Determine the (X, Y) coordinate at the center of the cell enclosing the given text.  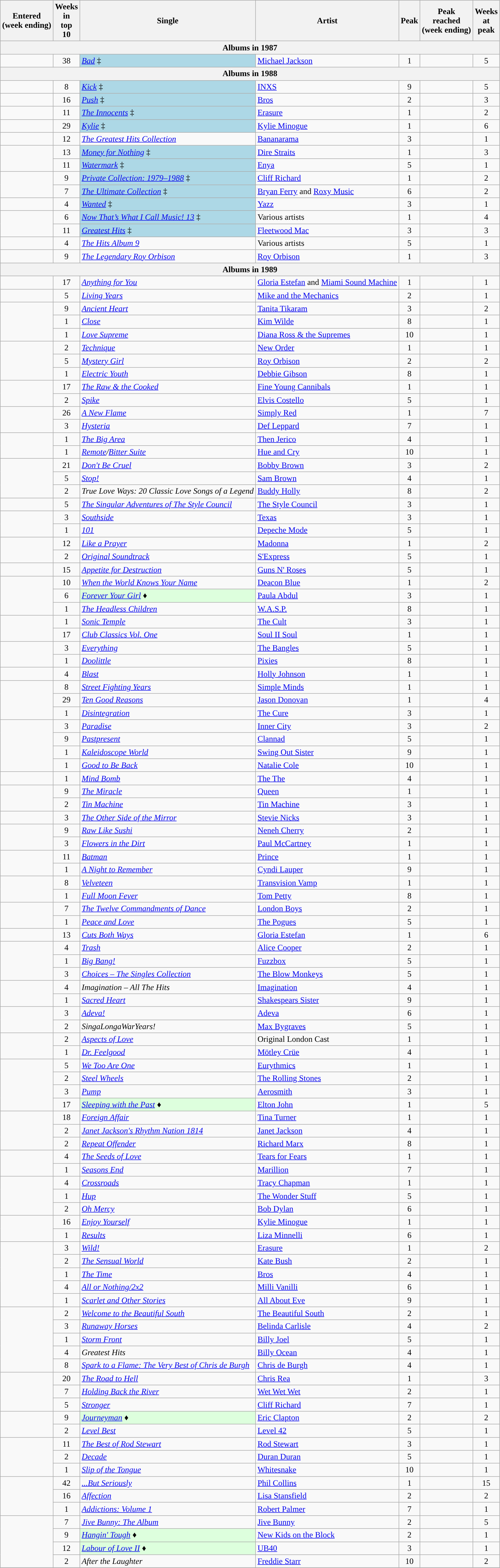
Velveteen (168, 883)
Elvis Costello (327, 400)
Elton John (327, 1105)
Welcome to the Beautiful South (168, 1313)
Chris de Burgh (327, 1365)
Sacred Heart (168, 1000)
Street Fighting Years (168, 687)
Ancient Heart (168, 309)
True Love Ways: 20 Classic Love Songs of a Legend (168, 491)
Peace and Love (168, 922)
18 (66, 1118)
Slip of the Tongue (168, 1470)
Lisa Stansfield (327, 1496)
Gloria Estefan and Miami Sound Machine (327, 282)
Pump (168, 1091)
Mystery Girl (168, 361)
The Pogues (327, 922)
Sonic Temple (168, 622)
S'Express (327, 556)
Eurythmics (327, 1065)
The Twelve Commandments of Dance (168, 909)
Push ‡ (168, 100)
Adeva (327, 1013)
New Kids on the Block (327, 1535)
Fleetwood Mac (327, 230)
The Miracle (168, 791)
Billy Joel (327, 1339)
Natalie Cole (327, 765)
Aspects of Love (168, 1039)
Seasons End (168, 1170)
Anything for You (168, 282)
Duran Duran (327, 1457)
Tom Petty (327, 896)
Watermark ‡ (168, 165)
Private Collection: 1979–1988 ‡ (168, 178)
Decade (168, 1457)
Fuzzbox (327, 961)
Original London Cast (327, 1039)
The Sensual World (168, 1261)
Janet Jackson (327, 1131)
A New Flame (168, 413)
Sleeping with the Past ♦ (168, 1105)
The Singular Adventures of The Style Council (168, 504)
Liza Minnelli (327, 1235)
The Best of Rod Stewart (168, 1444)
Billy Ocean (327, 1352)
Dire Straits (327, 152)
Janet Jackson's Rhythm Nation 1814 (168, 1131)
Kim Wilde (327, 322)
Weeksatpeak (486, 21)
Labour of Love II ♦ (168, 1548)
The Seeds of Love (168, 1157)
Mike and the Mechanics (327, 295)
Oh Mercy (168, 1209)
Cyndi Lauper (327, 870)
Entered (week ending) (27, 21)
All or Nothing/2x2 (168, 1287)
Wanted ‡ (168, 204)
Marillion (327, 1170)
Milli Vanilli (327, 1287)
The Style Council (327, 504)
Level Best (168, 1431)
Phil Collins (327, 1483)
Journeyman ♦ (168, 1418)
Peakreached (week ending) (446, 21)
Hangin' Tough ♦ (168, 1535)
Kick ‡ (168, 87)
Diana Ross & the Supremes (327, 335)
Shakespears Sister (327, 1000)
Adeva! (168, 1013)
Artist (327, 21)
Bananarama (327, 139)
The Bangles (327, 648)
38 (66, 61)
UB40 (327, 1548)
Runaway Horses (168, 1326)
The Cure (327, 713)
Albums in 1989 (250, 269)
Stevie Nicks (327, 818)
Chris Rea (327, 1378)
Whitesnake (327, 1470)
The The (327, 778)
Buddy Holly (327, 491)
Def Leppard (327, 426)
Guns N' Roses (327, 569)
21 (66, 465)
Depeche Mode (327, 530)
Kate Bush (327, 1261)
Jason Donovan (327, 700)
Electric Youth (168, 374)
Love Supreme (168, 335)
Imagination – All The Hits (168, 987)
Inner City (327, 726)
SingaLongaWarYears! (168, 1026)
Tracy Chapman (327, 1183)
Money for Nothing ‡ (168, 152)
Steel Wheels (168, 1078)
Belinda Carlisle (327, 1326)
Level 42 (327, 1431)
Southside (168, 517)
Enya (327, 165)
Ten Good Reasons (168, 700)
Living Years (168, 295)
Storm Front (168, 1339)
Jive Bunny: The Album (168, 1522)
Single (168, 21)
Stronger (168, 1404)
New Order (327, 348)
Good to Be Back (168, 765)
Hysteria (168, 426)
Spark to a Flame: The Very Best of Chris de Burgh (168, 1365)
Madonna (327, 543)
Yazz (327, 204)
A Night to Remember (168, 870)
Cuts Both Ways (168, 935)
The Cult (327, 622)
Debbie Gibson (327, 374)
Raw Like Sushi (168, 831)
Remote/Bitter Suite (168, 452)
W.A.S.P. (327, 608)
Simply Red (327, 413)
The Rolling Stones (327, 1078)
Like a Prayer (168, 543)
The Raw & the Cooked (168, 387)
The Wonder Stuff (327, 1196)
Club Classics Vol. One (168, 635)
Greatest Hits (168, 1352)
Dr. Feelgood (168, 1052)
Sam Brown (327, 478)
Doolittle (168, 661)
The Legendary Roy Orbison (168, 256)
Bobby Brown (327, 465)
Disintegration (168, 713)
Forever Your Girl ♦ (168, 595)
Gloria Estefan (327, 935)
Repeat Offender (168, 1144)
London Boys (327, 909)
Albums in 1988 (250, 74)
The Greatest Hits Collection (168, 139)
Close (168, 322)
Texas (327, 517)
Neneh Cherry (327, 831)
Spike (168, 400)
Deacon Blue (327, 582)
Rod Stewart (327, 1444)
Hue and Cry (327, 452)
Clannad (327, 739)
Hup (168, 1196)
Mötley Crüe (327, 1052)
Results (168, 1235)
Tears for Fears (327, 1157)
The Innocents ‡ (168, 113)
Peak (410, 21)
Freddie Starr (327, 1561)
The Ultimate Collection ‡ (168, 191)
Trash (168, 948)
20 (66, 1378)
The Other Side of the Mirror (168, 818)
Swing Out Sister (327, 752)
Pixies (327, 661)
...But Seriously (168, 1483)
Bad ‡ (168, 61)
Kylie ‡ (168, 126)
Crossroads (168, 1183)
Wet Wet Wet (327, 1391)
Original Soundtrack (168, 556)
Robert Palmer (327, 1509)
Then Jerico (327, 439)
Richard Marx (327, 1144)
Prince (327, 857)
Affection (168, 1496)
Wild! (168, 1248)
Queen (327, 791)
Pastpresent (168, 739)
Jive Bunny (327, 1522)
The Time (168, 1274)
42 (66, 1483)
Imagination (327, 987)
Mind Bomb (168, 778)
The Big Area (168, 439)
INXS (327, 87)
Max Bygraves (327, 1026)
Appetite for Destruction (168, 569)
Technique (168, 348)
The Headless Children (168, 608)
We Too Are One (168, 1065)
Fine Young Cannibals (327, 387)
Now That’s What I Call Music! 13 ‡ (168, 217)
Tanita Tikaram (327, 309)
Scarlet and Other Stories (168, 1300)
Greatest Hits ‡ (168, 230)
Alice Cooper (327, 948)
Tina Turner (327, 1118)
Foreign Affair (168, 1118)
Holding Back the River (168, 1391)
26 (66, 413)
Bryan Ferry and Roxy Music (327, 191)
Simple Minds (327, 687)
Full Moon Fever (168, 896)
Transvision Vamp (327, 883)
Don't Be Cruel (168, 465)
Addictions: Volume 1 (168, 1509)
Aerosmith (327, 1091)
The Road to Hell (168, 1378)
Enjoy Yourself (168, 1222)
Michael Jackson (327, 61)
Batman (168, 857)
After the Laughter (168, 1561)
Kaleidoscope World (168, 752)
Albums in 1987 (250, 48)
Eric Clapton (327, 1418)
Stop! (168, 478)
All About Eve (327, 1300)
Big Bang! (168, 961)
Flowers in the Dirt (168, 844)
When the World Knows Your Name (168, 582)
101 (168, 530)
The Blow Monkeys (327, 974)
Soul II Soul (327, 635)
Paula Abdul (327, 595)
Paul McCartney (327, 844)
The Hits Album 9 (168, 243)
Everything (168, 648)
Weeksintop10 (66, 21)
Blast (168, 674)
Bob Dylan (327, 1209)
The Beautiful South (327, 1313)
Paradise (168, 726)
Holly Johnson (327, 674)
Choices – The Singles Collection (168, 974)
